From the cell containing the given text, extract its center point as (x, y) coordinate. 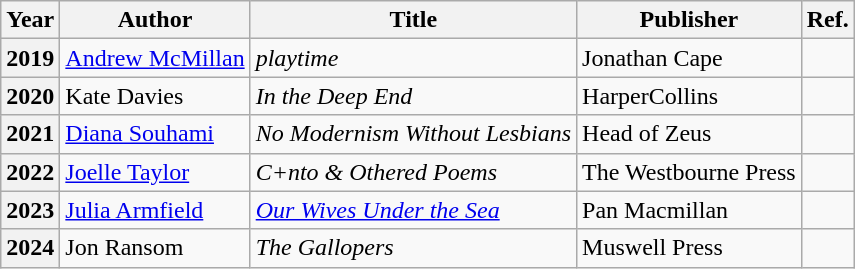
Andrew McMillan (155, 58)
2024 (30, 248)
Pan Macmillan (690, 210)
2023 (30, 210)
Diana Souhami (155, 134)
The Gallopers (413, 248)
Kate Davies (155, 96)
Joelle Taylor (155, 172)
Author (155, 20)
2021 (30, 134)
2020 (30, 96)
In the Deep End (413, 96)
Jonathan Cape (690, 58)
Ref. (828, 20)
Head of Zeus (690, 134)
No Modernism Without Lesbians (413, 134)
C+nto & Othered Poems (413, 172)
Muswell Press (690, 248)
HarperCollins (690, 96)
Publisher (690, 20)
Jon Ransom (155, 248)
2019 (30, 58)
The Westbourne Press (690, 172)
Our Wives Under the Sea (413, 210)
2022 (30, 172)
Title (413, 20)
playtime (413, 58)
Julia Armfield (155, 210)
Year (30, 20)
